Identify which cell holds the provided text, then report its (X, Y) central coordinate. 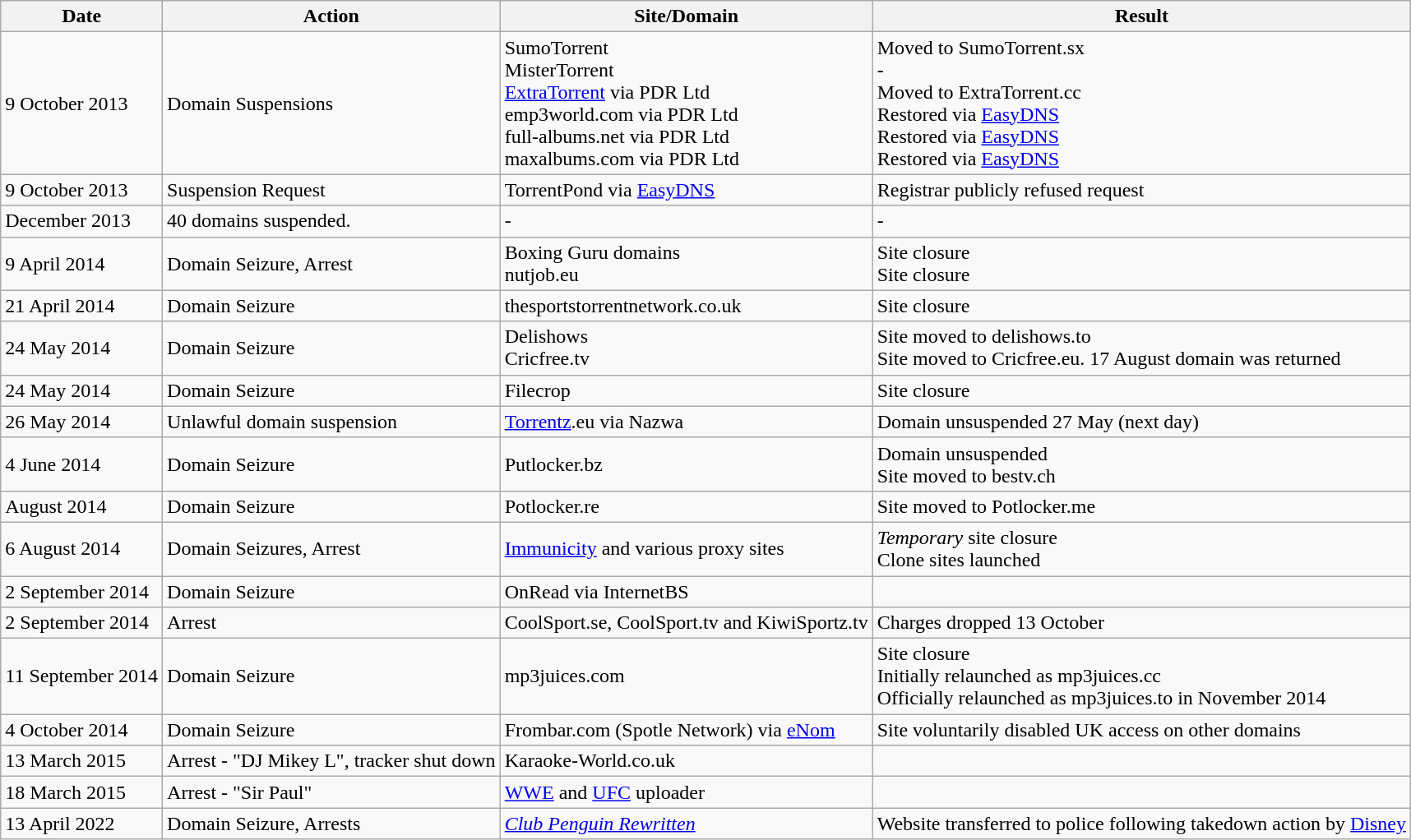
Site closureSite closure (1141, 263)
December 2013 (82, 221)
TorrentPond via EasyDNS (686, 190)
Arrest - "DJ Mikey L", tracker shut down (332, 761)
Domain unsuspended Site moved to bestv.ch (1141, 464)
WWE and UFC uploader (686, 792)
9 April 2014 (82, 263)
CoolSport.se, CoolSport.tv and KiwiSportz.tv (686, 623)
Domain Seizures, Arrest (332, 549)
Club Penguin Rewritten (686, 824)
4 October 2014 (82, 730)
Suspension Request (332, 190)
Site voluntarily disabled UK access on other domains (1141, 730)
Site closure Initially relaunched as mp3juices.ccOfficially relaunched as mp3juices.to in November 2014 (1141, 676)
Potlocker.re (686, 506)
Torrentz.eu via Nazwa (686, 422)
Domain Seizure, Arrests (332, 824)
26 May 2014 (82, 422)
4 June 2014 (82, 464)
13 April 2022 (82, 824)
Putlocker.bz (686, 464)
SumoTorrent MisterTorrent ExtraTorrent via PDR Ltd emp3world.com via PDR Ltd full-albums.net via PDR Ltd maxalbums.com via PDR Ltd (686, 104)
Frombar.com (Spotle Network) via eNom (686, 730)
Site/Domain (686, 16)
Domain unsuspended 27 May (next day) (1141, 422)
18 March 2015 (82, 792)
Action (332, 16)
Registrar publicly refused request (1141, 190)
13 March 2015 (82, 761)
Charges dropped 13 October (1141, 623)
OnRead via InternetBS (686, 591)
Domain Suspensions (332, 104)
thesportstorrentnetwork.co.uk (686, 306)
mp3juices.com (686, 676)
Site moved to delishows.toSite moved to Cricfree.eu. 17 August domain was returned (1141, 348)
Domain Seizure, Arrest (332, 263)
40 domains suspended. (332, 221)
DelishowsCricfree.tv (686, 348)
Boxing Guru domainsnutjob.eu (686, 263)
Date (82, 16)
6 August 2014 (82, 549)
Site moved to Potlocker.me (1141, 506)
August 2014 (82, 506)
Website transferred to police following takedown action by Disney (1141, 824)
Temporary site closureClone sites launched (1141, 549)
11 September 2014 (82, 676)
Arrest (332, 623)
21 April 2014 (82, 306)
Result (1141, 16)
Unlawful domain suspension (332, 422)
Filecrop (686, 390)
Moved to SumoTorrent.sx-Moved to ExtraTorrent.ccRestored via EasyDNSRestored via EasyDNSRestored via EasyDNS (1141, 104)
Karaoke-World.co.uk (686, 761)
Arrest - "Sir Paul" (332, 792)
Immunicity and various proxy sites (686, 549)
